Identify which cell holds the provided text, then report its [x, y] central coordinate. 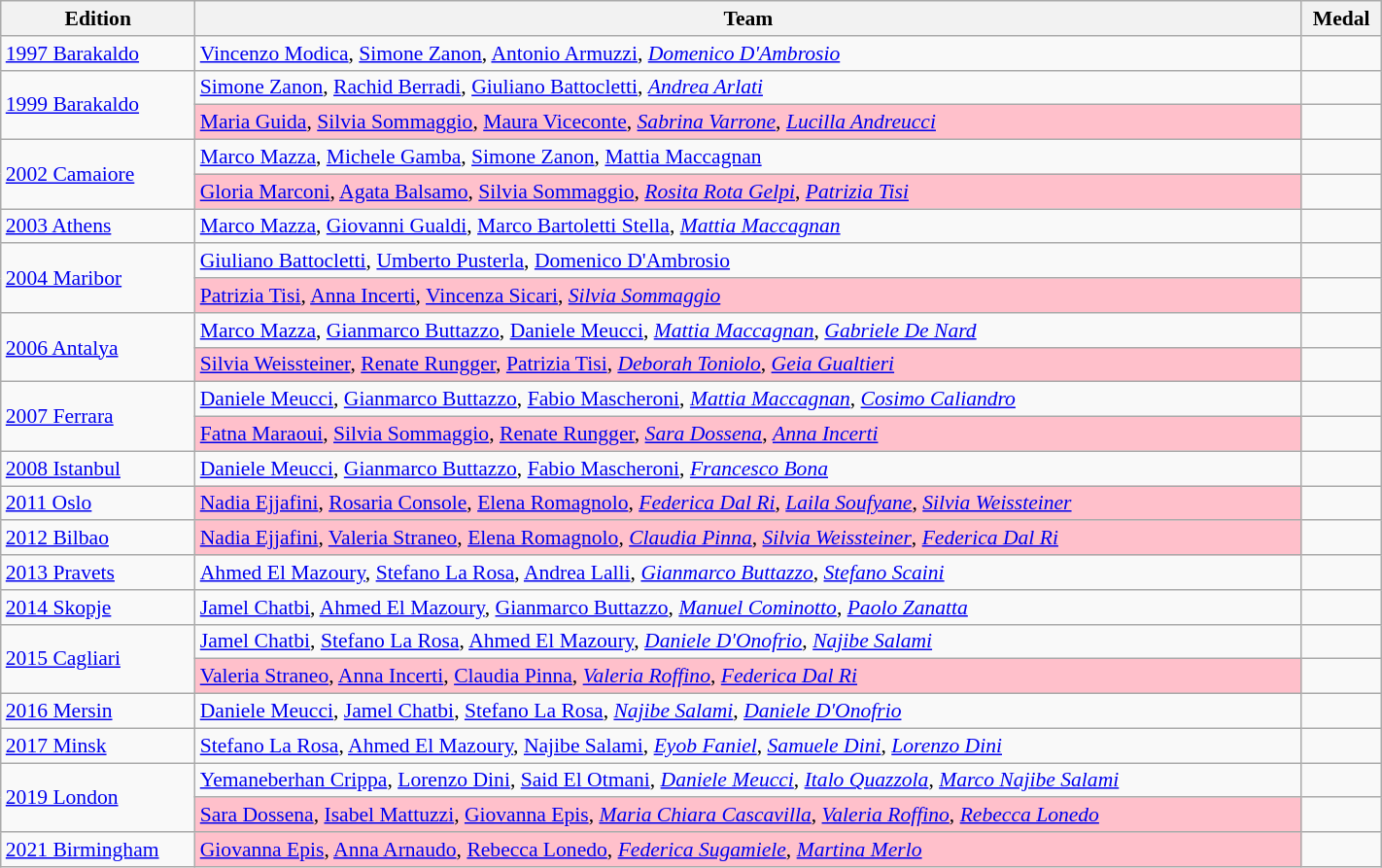
2008 Istanbul [98, 469]
Jamel Chatbi, Stefano La Rosa, Ahmed El Mazoury, Daniele D'Onofrio, Najibe Salami [748, 642]
Nadia Ejjafini, Valeria Straneo, Elena Romagnolo, Claudia Pinna, Silvia Weissteiner, Federica Dal Ri [748, 538]
2004 Maribor [98, 278]
Gloria Marconi, Agata Balsamo, Silvia Sommaggio, Rosita Rota Gelpi, Patrizia Tisi [748, 191]
2011 Oslo [98, 503]
Marco Mazza, Michele Gamba, Simone Zanon, Mattia Maccagnan [748, 157]
Simone Zanon, Rachid Berradi, Giuliano Battocletti, Andrea Arlati [748, 87]
Marco Mazza, Gianmarco Buttazzo, Daniele Meucci, Mattia Maccagnan, Gabriele De Nard [748, 330]
2012 Bilbao [98, 538]
Giovanna Epis, Anna Arnaudo, Rebecca Lonedo, Federica Sugamiele, Martina Merlo [748, 850]
Edition [98, 18]
1999 Barakaldo [98, 105]
2015 Cagliari [98, 659]
2016 Mersin [98, 712]
2003 Athens [98, 226]
Silvia Weissteiner, Renate Rungger, Patrizia Tisi, Deborah Toniolo, Geia Gualtieri [748, 365]
Giuliano Battocletti, Umberto Pusterla, Domenico D'Ambrosio [748, 261]
Medal [1341, 18]
2013 Pravets [98, 573]
2007 Ferrara [98, 416]
Daniele Meucci, Gianmarco Buttazzo, Fabio Mascheroni, Francesco Bona [748, 469]
Sara Dossena, Isabel Mattuzzi, Giovanna Epis, Maria Chiara Cascavilla, Valeria Roffino, Rebecca Lonedo [748, 816]
Team [748, 18]
2014 Skopje [98, 608]
Stefano La Rosa, Ahmed El Mazoury, Najibe Salami, Eyob Faniel, Samuele Dini, Lorenzo Dini [748, 746]
Daniele Meucci, Jamel Chatbi, Stefano La Rosa, Najibe Salami, Daniele D'Onofrio [748, 712]
Maria Guida, Silvia Sommaggio, Maura Viceconte, Sabrina Varrone, Lucilla Andreucci [748, 122]
2017 Minsk [98, 746]
Valeria Straneo, Anna Incerti, Claudia Pinna, Valeria Roffino, Federica Dal Ri [748, 677]
Daniele Meucci, Gianmarco Buttazzo, Fabio Mascheroni, Mattia Maccagnan, Cosimo Caliandro [748, 399]
2006 Antalya [98, 348]
1997 Barakaldo [98, 53]
2002 Camaiore [98, 175]
Vincenzo Modica, Simone Zanon, Antonio Armuzzi, Domenico D'Ambrosio [748, 53]
Ahmed El Mazoury, Stefano La Rosa, Andrea Lalli, Gianmarco Buttazzo, Stefano Scaini [748, 573]
Marco Mazza, Giovanni Gualdi, Marco Bartoletti Stella, Mattia Maccagnan [748, 226]
Fatna Maraoui, Silvia Sommaggio, Renate Rungger, Sara Dossena, Anna Incerti [748, 434]
Jamel Chatbi, Ahmed El Mazoury, Gianmarco Buttazzo, Manuel Cominotto, Paolo Zanatta [748, 608]
Yemaneberhan Crippa, Lorenzo Dini, Said El Otmani, Daniele Meucci, Italo Quazzola, Marco Najibe Salami [748, 781]
2021 Birmingham [98, 850]
Nadia Ejjafini, Rosaria Console, Elena Romagnolo, Federica Dal Ri, Laila Soufyane, Silvia Weissteiner [748, 503]
Patrizia Tisi, Anna Incerti, Vincenza Sicari, Silvia Sommaggio [748, 295]
2019 London [98, 797]
